From the cell containing the given text, extract its center point as [X, Y] coordinate. 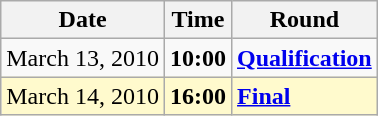
Round [305, 20]
Final [305, 96]
Time [198, 20]
March 14, 2010 [83, 96]
March 13, 2010 [83, 58]
16:00 [198, 96]
10:00 [198, 58]
Date [83, 20]
Qualification [305, 58]
